Extract the [X, Y] coordinate from the center of the cell holding the provided text.  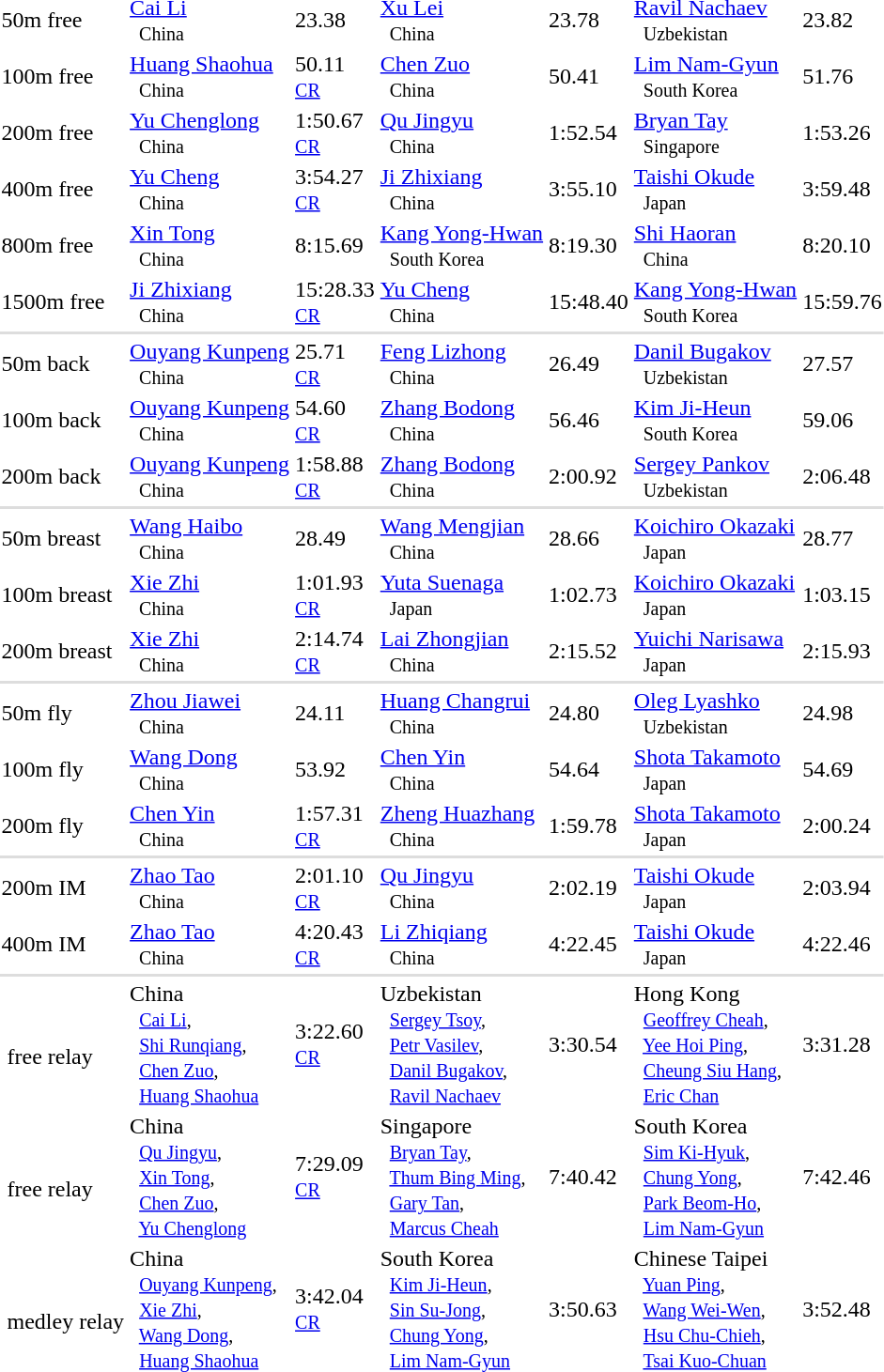
Zhou Jiawei China [210, 714]
Uzbekistan Sergey Tsoy, Petr Vasilev, Danil Bugakov, Ravil Nachaev [461, 1044]
1:50.67 CR [335, 133]
27.57 [843, 364]
200m IM [63, 888]
China Qu Jingyu, Xin Tong, Chen Zuo, Yu Chenglong [210, 1177]
Wang Mengjian China [461, 539]
200m back [63, 477]
400m free [63, 190]
15:28.33 CR [335, 302]
1:53.26 [843, 133]
15:48.40 [589, 302]
56.46 [589, 421]
Shi Haoran China [715, 246]
800m free [63, 246]
25.71 CR [335, 364]
1:58.88 CR [335, 477]
2:15.93 [843, 652]
8:15.69 [335, 246]
Oleg Lyashko Uzbekistan [715, 714]
100m free [63, 77]
Chen Zuo China [461, 77]
1:02.73 [589, 595]
54.64 [589, 770]
100m fly [63, 770]
200m free [63, 133]
2:15.52 [589, 652]
1:03.15 [843, 595]
28.66 [589, 539]
24.11 [335, 714]
50m back [63, 364]
1500m free [63, 302]
Lim Nam-Gyun South Korea [715, 77]
3:22.60 CR [335, 1044]
2:01.10 CR [335, 888]
2:00.24 [843, 826]
Xin Tong China [210, 246]
Huang Shaohua China [210, 77]
50m breast [63, 539]
59.06 [843, 421]
24.80 [589, 714]
2:00.92 [589, 477]
2:03.94 [843, 888]
7:29.09 CR [335, 1177]
7:42.46 [843, 1177]
50.11 CR [335, 77]
26.49 [589, 364]
Sergey Pankov Uzbekistan [715, 477]
54.69 [843, 770]
15:59.76 [843, 302]
3:59.48 [843, 190]
Zheng Huazhang China [461, 826]
7:40.42 [589, 1177]
3:30.54 [589, 1044]
4:20.43 CR [335, 945]
Wang Dong China [210, 770]
24.98 [843, 714]
3:54.27 CR [335, 190]
51.76 [843, 77]
Feng Lizhong China [461, 364]
50m fly [63, 714]
1:59.78 [589, 826]
Li Zhiqiang China [461, 945]
Bryan Tay Singapore [715, 133]
8:19.30 [589, 246]
53.92 [335, 770]
200m fly [63, 826]
50.41 [589, 77]
1:01.93 CR [335, 595]
200m breast [63, 652]
2:06.48 [843, 477]
1:57.31 CR [335, 826]
100m breast [63, 595]
Huang Changrui China [461, 714]
1:52.54 [589, 133]
Singapore Bryan Tay, Thum Bing Ming, Gary Tan, Marcus Cheah [461, 1177]
3:31.28 [843, 1044]
Danil Bugakov Uzbekistan [715, 364]
54.60 CR [335, 421]
4:22.46 [843, 945]
100m back [63, 421]
8:20.10 [843, 246]
4:22.45 [589, 945]
2:02.19 [589, 888]
Yuichi Narisawa Japan [715, 652]
28.77 [843, 539]
China Cai Li, Shi Runqiang, Chen Zuo, Huang Shaohua [210, 1044]
Yuta Suenaga Japan [461, 595]
2:14.74 CR [335, 652]
Kim Ji-Heun South Korea [715, 421]
400m IM [63, 945]
Hong Kong Geoffrey Cheah, Yee Hoi Ping, Cheung Siu Hang, Eric Chan [715, 1044]
Lai Zhongjian China [461, 652]
28.49 [335, 539]
3:55.10 [589, 190]
South Korea Sim Ki-Hyuk, Chung Yong, Park Beom-Ho, Lim Nam-Gyun [715, 1177]
Yu Chenglong China [210, 133]
Wang Haibo China [210, 539]
